Pinpoint the cell where the given text exists, returning its [X, Y] midpoint coordinate. 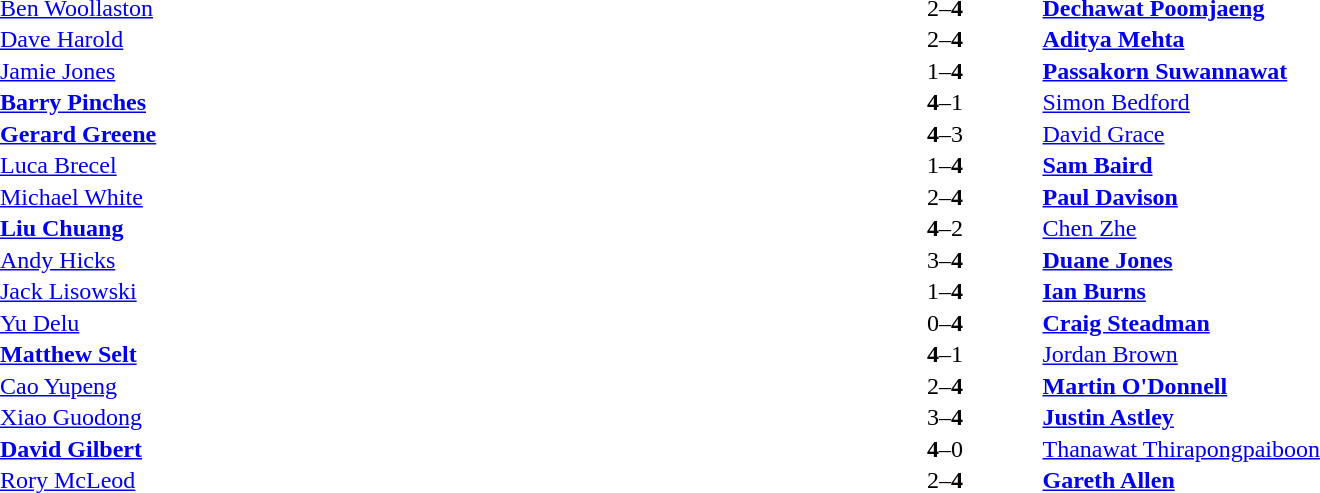
4–2 [944, 229]
4–3 [944, 134]
0–4 [944, 323]
4–0 [944, 449]
